Find where the given text appears and provide that cell's center as [X, Y] coordinate. 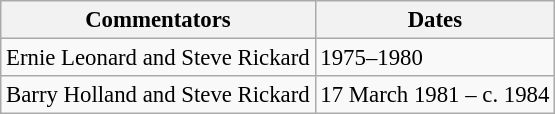
17 March 1981 – c. 1984 [435, 95]
Ernie Leonard and Steve Rickard [158, 58]
Barry Holland and Steve Rickard [158, 95]
Dates [435, 20]
1975–1980 [435, 58]
Commentators [158, 20]
